Find where the given text appears and provide that cell's center as [X, Y] coordinate. 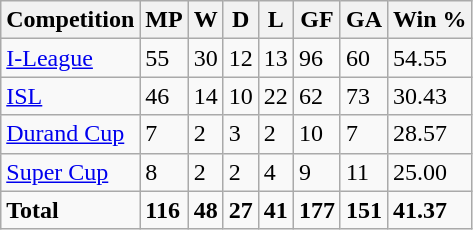
4 [276, 172]
48 [206, 210]
14 [206, 96]
27 [240, 210]
177 [316, 210]
MP [164, 20]
8 [164, 172]
41 [276, 210]
Super Cup [70, 172]
60 [364, 58]
12 [240, 58]
62 [316, 96]
73 [364, 96]
GF [316, 20]
Total [70, 210]
22 [276, 96]
GA [364, 20]
151 [364, 210]
30 [206, 58]
96 [316, 58]
13 [276, 58]
116 [164, 210]
ISL [70, 96]
L [276, 20]
Competition [70, 20]
9 [316, 172]
55 [164, 58]
11 [364, 172]
54.55 [430, 58]
41.37 [430, 210]
D [240, 20]
46 [164, 96]
25.00 [430, 172]
W [206, 20]
Durand Cup [70, 134]
3 [240, 134]
I-League [70, 58]
Win % [430, 20]
28.57 [430, 134]
30.43 [430, 96]
